Capture the cell that displays the provided text and extract its (x, y) central coordinate. 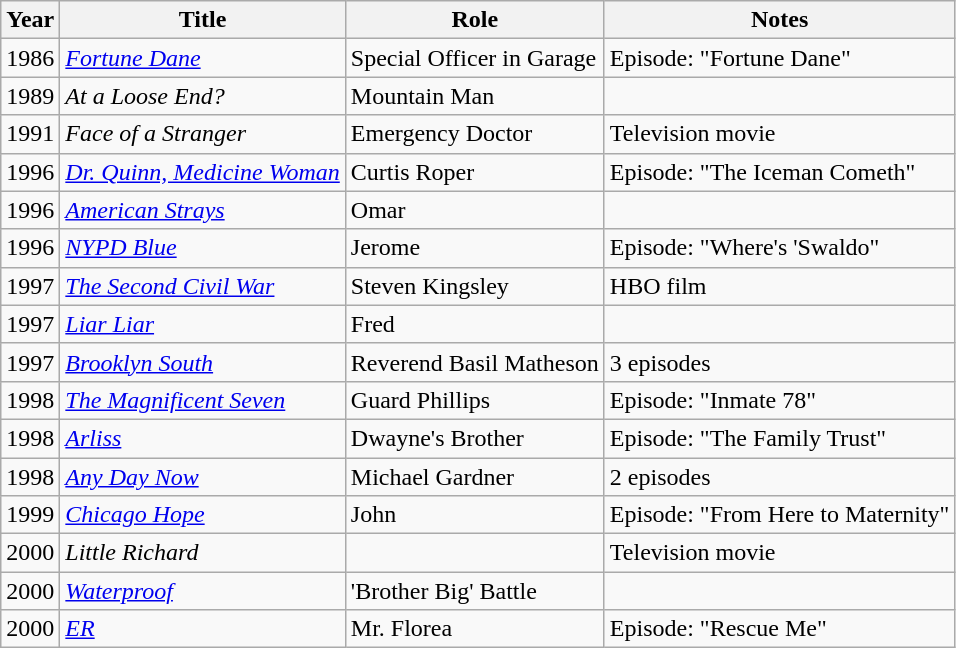
At a Loose End? (202, 96)
Episode: "The Family Trust" (780, 438)
Episode: "Where's 'Swaldo" (780, 248)
Michael Gardner (474, 477)
HBO film (780, 286)
Liar Liar (202, 324)
Episode: "From Here to Maternity" (780, 515)
3 episodes (780, 362)
Episode: "Fortune Dane" (780, 58)
Episode: "Rescue Me" (780, 629)
Dr. Quinn, Medicine Woman (202, 172)
Notes (780, 20)
Arliss (202, 438)
1989 (30, 96)
John (474, 515)
2 episodes (780, 477)
Steven Kingsley (474, 286)
Waterproof (202, 591)
Guard Phillips (474, 400)
The Magnificent Seven (202, 400)
Little Richard (202, 553)
Fortune Dane (202, 58)
Brooklyn South (202, 362)
Reverend Basil Matheson (474, 362)
Episode: "Inmate 78" (780, 400)
Role (474, 20)
1999 (30, 515)
Fred (474, 324)
ER (202, 629)
Title (202, 20)
Omar (474, 210)
Chicago Hope (202, 515)
Curtis Roper (474, 172)
NYPD Blue (202, 248)
American Strays (202, 210)
Any Day Now (202, 477)
Jerome (474, 248)
Mr. Florea (474, 629)
Mountain Man (474, 96)
Year (30, 20)
The Second Civil War (202, 286)
Episode: "The Iceman Cometh" (780, 172)
Face of a Stranger (202, 134)
'Brother Big' Battle (474, 591)
Dwayne's Brother (474, 438)
Special Officer in Garage (474, 58)
Emergency Doctor (474, 134)
1986 (30, 58)
1991 (30, 134)
